For the text-containing cell, return its midpoint in [X, Y] coordinate format. 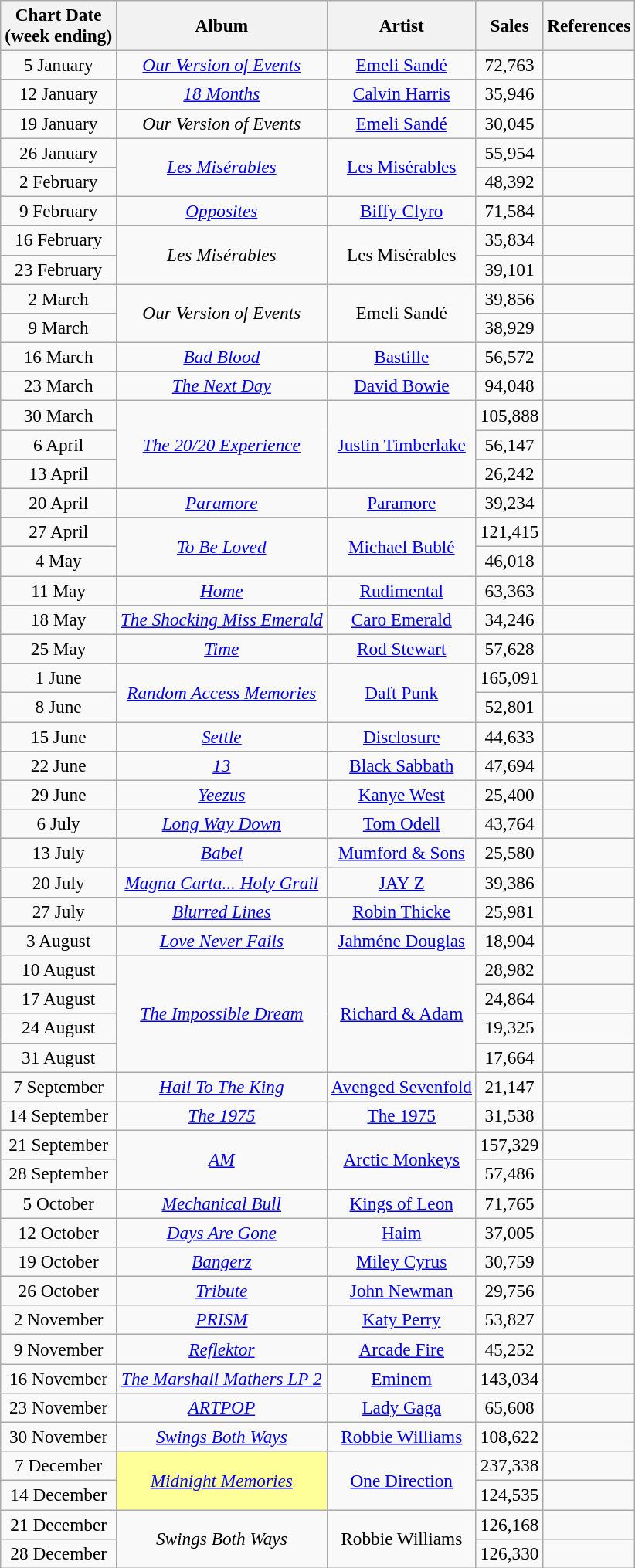
David Bowie [402, 386]
29 June [59, 795]
Bangerz [222, 1261]
13 July [59, 853]
39,234 [509, 503]
Biffy Clyro [402, 211]
18 May [59, 619]
Daft Punk [402, 692]
Michael Bublé [402, 547]
17 August [59, 999]
Time [222, 649]
24,864 [509, 999]
157,329 [509, 1145]
5 January [59, 65]
28,982 [509, 969]
2 February [59, 182]
Arcade Fire [402, 1349]
Days Are Gone [222, 1232]
Rod Stewart [402, 649]
121,415 [509, 532]
One Direction [402, 1481]
References [589, 25]
Sales [509, 25]
105,888 [509, 415]
65,608 [509, 1407]
18 Months [222, 94]
Rudimental [402, 590]
5 October [59, 1203]
9 March [59, 328]
25,580 [509, 853]
9 February [59, 211]
Album [222, 25]
Yeezus [222, 795]
13 April [59, 473]
Love Never Fails [222, 940]
165,091 [509, 677]
14 December [59, 1495]
237,338 [509, 1466]
Reflektor [222, 1349]
ARTPOP [222, 1407]
Robin Thicke [402, 911]
4 May [59, 561]
20 July [59, 882]
143,034 [509, 1378]
27 July [59, 911]
Arctic Monkeys [402, 1159]
Richard & Adam [402, 1013]
14 September [59, 1115]
Bad Blood [222, 357]
23 February [59, 270]
The Marshall Mathers LP 2 [222, 1378]
7 September [59, 1086]
30,045 [509, 124]
Black Sabbath [402, 765]
Calvin Harris [402, 94]
43,764 [509, 823]
Home [222, 590]
21 December [59, 1524]
Caro Emerald [402, 619]
Artist [402, 25]
The Shocking Miss Emerald [222, 619]
72,763 [509, 65]
30,759 [509, 1261]
52,801 [509, 707]
55,954 [509, 152]
126,168 [509, 1524]
Tribute [222, 1291]
18,904 [509, 940]
56,147 [509, 444]
12 October [59, 1232]
63,363 [509, 590]
Chart Date(week ending) [59, 25]
3 August [59, 940]
Justin Timberlake [402, 443]
Magna Carta... Holy Grail [222, 882]
56,572 [509, 357]
30 March [59, 415]
6 July [59, 823]
7 December [59, 1466]
Hail To The King [222, 1086]
71,584 [509, 211]
Opposites [222, 211]
28 December [59, 1553]
AM [222, 1159]
Long Way Down [222, 823]
25 May [59, 649]
PRISM [222, 1320]
Random Access Memories [222, 692]
Kings of Leon [402, 1203]
Eminem [402, 1378]
25,400 [509, 795]
126,330 [509, 1553]
21,147 [509, 1086]
The 20/20 Experience [222, 443]
23 March [59, 386]
12 January [59, 94]
34,246 [509, 619]
35,946 [509, 94]
9 November [59, 1349]
45,252 [509, 1349]
2 November [59, 1320]
Babel [222, 853]
Haim [402, 1232]
24 August [59, 1028]
25,981 [509, 911]
29,756 [509, 1291]
26,242 [509, 473]
37,005 [509, 1232]
2 March [59, 298]
Lady Gaga [402, 1407]
16 February [59, 240]
Bastille [402, 357]
11 May [59, 590]
20 April [59, 503]
To Be Loved [222, 547]
39,386 [509, 882]
35,834 [509, 240]
53,827 [509, 1320]
30 November [59, 1437]
124,535 [509, 1495]
38,929 [509, 328]
6 April [59, 444]
57,486 [509, 1174]
44,633 [509, 736]
19 January [59, 124]
46,018 [509, 561]
21 September [59, 1145]
47,694 [509, 765]
26 October [59, 1291]
Miley Cyrus [402, 1261]
57,628 [509, 649]
71,765 [509, 1203]
Settle [222, 736]
15 June [59, 736]
16 March [59, 357]
8 June [59, 707]
19 October [59, 1261]
The Next Day [222, 386]
22 June [59, 765]
23 November [59, 1407]
31,538 [509, 1115]
Tom Odell [402, 823]
Jahméne Douglas [402, 940]
39,856 [509, 298]
26 January [59, 152]
1 June [59, 677]
13 [222, 765]
48,392 [509, 182]
John Newman [402, 1291]
Mechanical Bull [222, 1203]
10 August [59, 969]
Disclosure [402, 736]
108,622 [509, 1437]
16 November [59, 1378]
94,048 [509, 386]
31 August [59, 1057]
28 September [59, 1174]
Blurred Lines [222, 911]
Midnight Memories [222, 1481]
Avenged Sevenfold [402, 1086]
27 April [59, 532]
39,101 [509, 270]
Katy Perry [402, 1320]
The Impossible Dream [222, 1013]
JAY Z [402, 882]
17,664 [509, 1057]
19,325 [509, 1028]
Kanye West [402, 795]
Mumford & Sons [402, 853]
